Output the [x, y] coordinate of the center of the cell containing the given text.  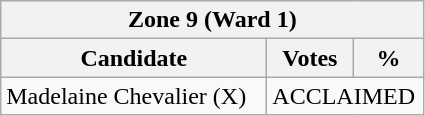
% [388, 58]
Zone 9 (Ward 1) [212, 20]
Madelaine Chevalier (X) [134, 96]
Votes [310, 58]
Candidate [134, 58]
ACCLAIMED [346, 96]
